Determine the [X, Y] coordinate at the center of the cell enclosing the given text.  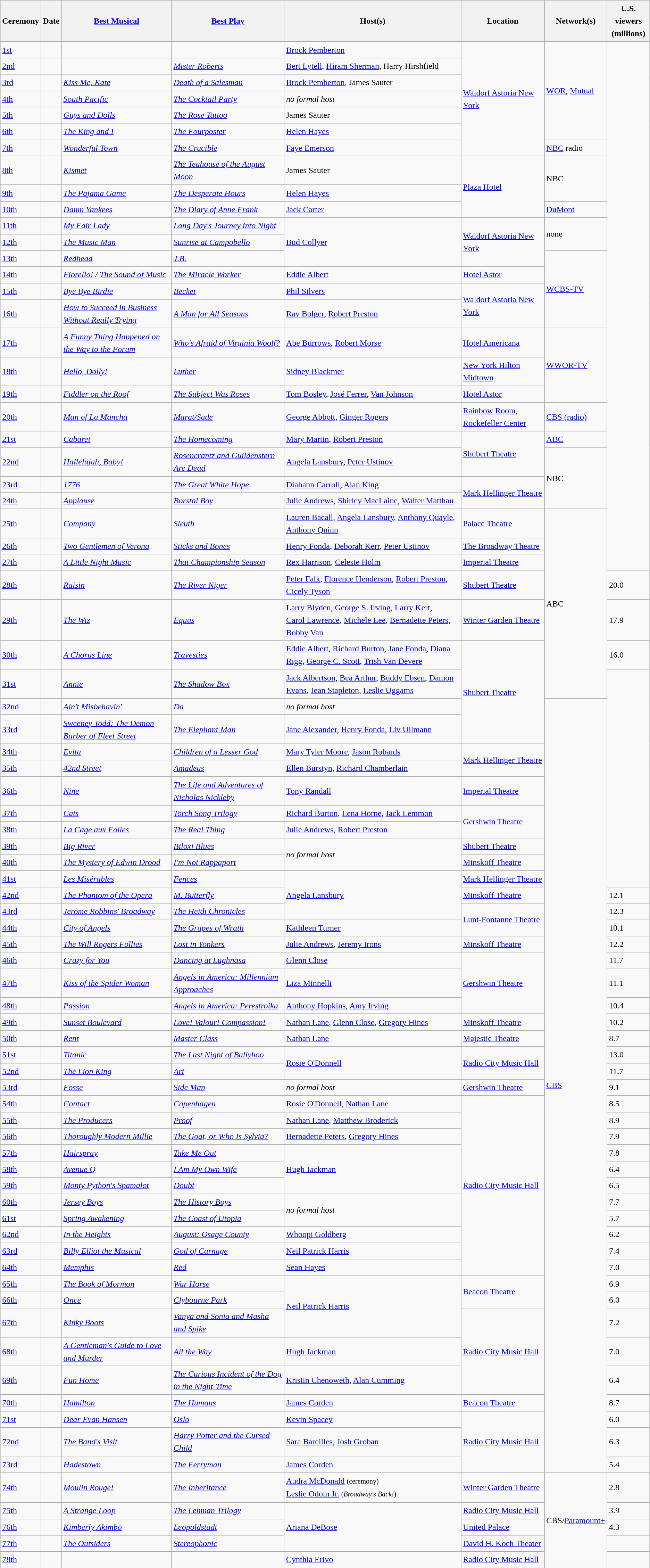
Kevin Spacey [372, 1419]
Clybourne Park [228, 1300]
55th [21, 1120]
7th [21, 148]
39th [21, 846]
6.9 [628, 1284]
14th [21, 275]
Biloxi Blues [228, 846]
Harry Potter and the Cursed Child [228, 1442]
August: Osage County [228, 1235]
20th [21, 417]
The Goat, or Who Is Sylvia? [228, 1137]
Nine [117, 791]
Monty Python's Spamalot [117, 1185]
The Music Man [117, 242]
59th [21, 1185]
Mary Tyler Moore, Jason Robards [372, 752]
The Desperate Hours [228, 193]
7.9 [628, 1137]
Richard Burton, Lena Horne, Jack Lemmon [372, 814]
34th [21, 752]
Torch Song Trilogy [228, 814]
Angels in America: Millennium Approaches [228, 983]
Best Musical [117, 21]
M. Butterfly [228, 895]
45th [21, 944]
Long Day's Journey into Night [228, 226]
Da [228, 707]
66th [21, 1300]
Rainbow Room, Rockefeller Center [503, 417]
50th [21, 1039]
38th [21, 830]
42nd [21, 895]
The Wiz [117, 620]
68th [21, 1351]
Sweeney Todd: The Demon Barber of Fleet Street [117, 729]
43rd [21, 911]
5.7 [628, 1219]
The Last Night of Ballyhoo [228, 1055]
Julie Andrews, Robert Preston [372, 830]
Guys and Dolls [117, 115]
Master Class [228, 1039]
47th [21, 983]
Who's Afraid of Virginia Woolf? [228, 343]
Larry Blyden, George S. Irving, Larry Kert, Carol Lawrence, Michele Lee, Bernadette Peters, Bobby Van [372, 620]
Side Man [228, 1087]
Jack Albertson, Bea Arthur, Buddy Ebsen, Damon Evans, Jean Stapleton, Leslie Uggams [372, 684]
The Curious Incident of the Dog in the Night-Time [228, 1380]
10.1 [628, 928]
Julie Andrews, Shirley MacLaine, Walter Matthau [372, 501]
Liza Minnelli [372, 983]
53rd [21, 1087]
Diahann Carroll, Alan King [372, 484]
Audra McDonald (ceremony)Leslie Odom Jr. (Broadway's Back!) [372, 1487]
Brock Pemberton, James Sauter [372, 83]
Anthony Hopkins, Amy Irving [372, 1006]
Dear Evan Hansen [117, 1419]
Mary Martin, Robert Preston [372, 439]
The Band's Visit [117, 1442]
6.2 [628, 1235]
33rd [21, 729]
The Teahouse of the August Moon [228, 170]
31st [21, 684]
A Chorus Line [117, 655]
Damn Yankees [117, 209]
CBS (radio) [576, 417]
52nd [21, 1071]
Hello, Dolly! [117, 372]
Nathan Lane [372, 1039]
Whoopi Goldberg [372, 1235]
Rosencrantz and Guildenstern Are Dead [228, 462]
56th [21, 1137]
The Cocktail Party [228, 99]
Annie [117, 684]
Evita [117, 752]
69th [21, 1380]
46th [21, 961]
Thoroughly Modern Millie [117, 1137]
Hotel Americana [503, 343]
The Book of Mormon [117, 1284]
1776 [117, 484]
Kimberly Akimbo [117, 1527]
NBC radio [576, 148]
30th [21, 655]
16.0 [628, 655]
25th [21, 523]
27th [21, 562]
3rd [21, 83]
Kiss Me, Kate [117, 83]
Palace Theatre [503, 523]
Dancing at Lughnasa [228, 961]
17th [21, 343]
Red [228, 1267]
The Diary of Anne Frank [228, 209]
Eddie Albert [372, 275]
Angels in America: Perestroika [228, 1006]
Vanya and Sonia and Masha and Spike [228, 1323]
12.3 [628, 911]
78th [21, 1560]
A Man for All Seasons [228, 314]
Hamilton [117, 1403]
Big River [117, 846]
In the Heights [117, 1235]
Marat/Sade [228, 417]
Ariana DeBose [372, 1527]
War Horse [228, 1284]
Raisin [117, 585]
17.9 [628, 620]
Bud Collyer [372, 242]
49th [21, 1022]
The Shadow Box [228, 684]
A Little Night Music [117, 562]
Fosse [117, 1087]
6.3 [628, 1442]
Death of a Salesman [228, 83]
Crazy for You [117, 961]
Jersey Boys [117, 1202]
Proof [228, 1120]
5.4 [628, 1464]
20.0 [628, 585]
74th [21, 1487]
12.2 [628, 944]
CBS [576, 1086]
George Abbott, Ginger Rogers [372, 417]
The Lehman Trilogy [228, 1510]
10th [21, 209]
51st [21, 1055]
The Life and Adventures of Nicholas Nickleby [228, 791]
Sara Bareilles, Josh Groban [372, 1442]
The Great White Hope [228, 484]
The Crucible [228, 148]
54th [21, 1104]
Hallelujah, Baby! [117, 462]
75th [21, 1510]
The Outsiders [117, 1544]
48th [21, 1006]
WWOR-TV [576, 365]
Redhead [117, 258]
J.B. [228, 258]
Les Misérables [117, 879]
Henry Fonda, Deborah Kerr, Peter Ustinov [372, 546]
Bert Lytell, Hiram Sherman, Harry Hirshfield [372, 66]
Rent [117, 1039]
I Am My Own Wife [228, 1169]
58th [21, 1169]
Abe Burrows, Robert Morse [372, 343]
All the Way [228, 1351]
Kinky Boots [117, 1323]
4th [21, 99]
My Fair Lady [117, 226]
10.2 [628, 1022]
Wonderful Town [117, 148]
77th [21, 1544]
Mister Roberts [228, 66]
8th [21, 170]
The Phantom of the Opera [117, 895]
7.4 [628, 1251]
Phil Silvers [372, 291]
Man of La Mancha [117, 417]
Doubt [228, 1185]
The Grapes of Wrath [228, 928]
Kathleen Turner [372, 928]
7.2 [628, 1323]
40th [21, 862]
Travesties [228, 655]
Oslo [228, 1419]
The Elephant Man [228, 729]
19th [21, 394]
5th [21, 115]
72nd [21, 1442]
2.8 [628, 1487]
1st [21, 50]
Cats [117, 814]
Contact [117, 1104]
Cabaret [117, 439]
none [576, 234]
7.7 [628, 1202]
35th [21, 768]
Ray Bolger, Robert Preston [372, 314]
Two Gentlemen of Verona [117, 546]
21st [21, 439]
Stereophonic [228, 1544]
Kismet [117, 170]
76th [21, 1527]
9th [21, 193]
The Mystery of Edwin Drood [117, 862]
Ceremony [21, 21]
28th [21, 585]
70th [21, 1403]
Amadeus [228, 768]
16th [21, 314]
44th [21, 928]
Majestic Theatre [503, 1039]
Rex Harrison, Celeste Holm [372, 562]
Bernadette Peters, Gregory Hines [372, 1137]
Fiorello! / The Sound of Music [117, 275]
Tony Randall [372, 791]
Sidney Blackmer [372, 372]
The Miracle Worker [228, 275]
Ellen Burstyn, Richard Chamberlain [372, 768]
2nd [21, 66]
Billy Elliot the Musical [117, 1251]
Moulin Rouge! [117, 1487]
Ain't Misbehavin' [117, 707]
26th [21, 546]
12th [21, 242]
A Funny Thing Happened on the Way to the Forum [117, 343]
La Cage aux Folles [117, 830]
WCBS-TV [576, 289]
Julie Andrews, Jeremy Irons [372, 944]
U.S. viewers(millions) [628, 21]
New York Hilton Midtown [503, 372]
Sunrise at Campobello [228, 242]
DuMont [576, 209]
Sean Hayes [372, 1267]
37th [21, 814]
South Pacific [117, 99]
41st [21, 879]
Hadestown [117, 1464]
Cynthia Erivo [372, 1560]
61st [21, 1219]
The King and I [117, 131]
Peter Falk, Florence Henderson, Robert Preston, Cicely Tyson [372, 585]
Jack Carter [372, 209]
Sticks and Bones [228, 546]
Rosie O'Donnell [372, 1063]
Angela Lansbury [372, 895]
Network(s) [576, 21]
Luther [228, 372]
United Palace [503, 1527]
Nathan Lane, Matthew Broderick [372, 1120]
Lauren Bacall, Angela Lansbury, Anthony Quayle, Anthony Quinn [372, 523]
Best Play [228, 21]
Memphis [117, 1267]
Nathan Lane, Glenn Close, Gregory Hines [372, 1022]
4.3 [628, 1527]
Eddie Albert, Richard Burton, Jane Fonda, Diana Rigg, George C. Scott, Trish Van Devere [372, 655]
10.4 [628, 1006]
The Will Rogers Follies [117, 944]
Art [228, 1071]
Children of a Lesser God [228, 752]
Bye Bye Birdie [117, 291]
The Rose Tattoo [228, 115]
36th [21, 791]
The River Niger [228, 585]
Angela Lansbury, Peter Ustinov [372, 462]
The Subject Was Roses [228, 394]
Date [51, 21]
Borstal Boy [228, 501]
Fences [228, 879]
62nd [21, 1235]
Lunt-Fontanne Theatre [503, 919]
The Inheritance [228, 1487]
Love! Valour! Compassion! [228, 1022]
Avenue Q [117, 1169]
Applause [117, 501]
Sunset Boulevard [117, 1022]
Equus [228, 620]
11th [21, 226]
Leopoldstadt [228, 1527]
Spring Awakening [117, 1219]
13.0 [628, 1055]
I'm Not Rappaport [228, 862]
Glenn Close [372, 961]
9.1 [628, 1087]
64th [21, 1267]
The Producers [117, 1120]
The Lion King [117, 1071]
15th [21, 291]
A Gentleman's Guide to Love and Murder [117, 1351]
That Championship Season [228, 562]
Faye Emerson [372, 148]
David H. Koch Theater [503, 1544]
63rd [21, 1251]
73rd [21, 1464]
Company [117, 523]
22nd [21, 462]
32nd [21, 707]
The Real Thing [228, 830]
The Heidi Chronicles [228, 911]
Lost in Yonkers [228, 944]
6.5 [628, 1185]
WOR, Mutual [576, 91]
Kristin Chenoweth, Alan Cumming [372, 1380]
Sleuth [228, 523]
City of Angels [117, 928]
Plaza Hotel [503, 187]
Host(s) [372, 21]
CBS/Paramount+ [576, 1520]
Location [503, 21]
The Humans [228, 1403]
The Pajama Game [117, 193]
Tom Bosley, José Ferrer, Van Johnson [372, 394]
Jane Alexander, Henry Fonda, Liv Ullmann [372, 729]
Take Me Out [228, 1153]
13th [21, 258]
7.8 [628, 1153]
The Coast of Utopia [228, 1219]
8.5 [628, 1104]
12.1 [628, 895]
65th [21, 1284]
The Homecoming [228, 439]
The History Boys [228, 1202]
57th [21, 1153]
67th [21, 1323]
3.9 [628, 1510]
Fun Home [117, 1380]
6th [21, 131]
Kiss of the Spider Woman [117, 983]
The Broadway Theatre [503, 546]
Rosie O'Donnell, Nathan Lane [372, 1104]
Jerome Robbins' Broadway [117, 911]
The Fourposter [228, 131]
23rd [21, 484]
Fiddler on the Roof [117, 394]
Hairspray [117, 1153]
The Ferryman [228, 1464]
60th [21, 1202]
Passion [117, 1006]
11.1 [628, 983]
8.9 [628, 1120]
God of Carnage [228, 1251]
How to Succeed in Business Without Really Trying [117, 314]
29th [21, 620]
18th [21, 372]
A Strange Loop [117, 1510]
Becket [228, 291]
Brock Pemberton [372, 50]
71st [21, 1419]
24th [21, 501]
Once [117, 1300]
42nd Street [117, 768]
Copenhagen [228, 1104]
Titanic [117, 1055]
